Detect which cell encompasses the target text, then output its [x, y] center coordinate. 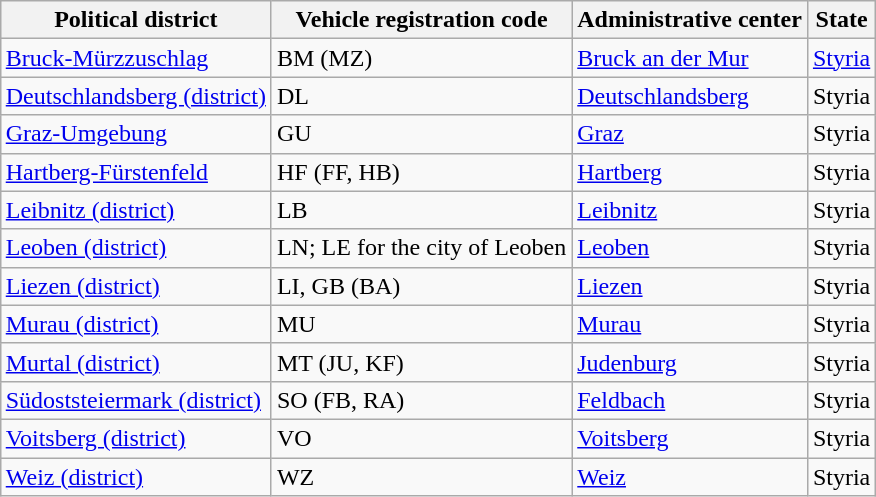
LN; LE for the city of Leoben [421, 248]
Weiz [690, 477]
Deutschlandsberg [690, 96]
Südoststeiermark (district) [136, 400]
Leoben (district) [136, 248]
Graz [690, 134]
LB [421, 210]
LI, GB (BA) [421, 286]
Leibnitz [690, 210]
WZ [421, 477]
SO (FB, RA) [421, 400]
Liezen [690, 286]
Murtal (district) [136, 362]
Vehicle registration code [421, 20]
Political district [136, 20]
Bruck-Mürzzuschlag [136, 58]
Murau (district) [136, 324]
GU [421, 134]
Judenburg [690, 362]
Feldbach [690, 400]
DL [421, 96]
MU [421, 324]
Leoben [690, 248]
Voitsberg (district) [136, 438]
Weiz (district) [136, 477]
State [841, 20]
Hartberg-Fürstenfeld [136, 172]
HF (FF, HB) [421, 172]
Liezen (district) [136, 286]
MT (JU, KF) [421, 362]
Murau [690, 324]
Deutschlandsberg (district) [136, 96]
Leibnitz (district) [136, 210]
Voitsberg [690, 438]
Bruck an der Mur [690, 58]
Hartberg [690, 172]
BM (MZ) [421, 58]
Graz-Umgebung [136, 134]
VO [421, 438]
Administrative center [690, 20]
